For the text-containing cell, return its midpoint in [x, y] coordinate format. 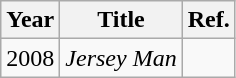
Year [30, 20]
2008 [30, 58]
Jersey Man [121, 58]
Ref. [208, 20]
Title [121, 20]
